Search for the cell housing the specified text and yield its [x, y] center coordinate. 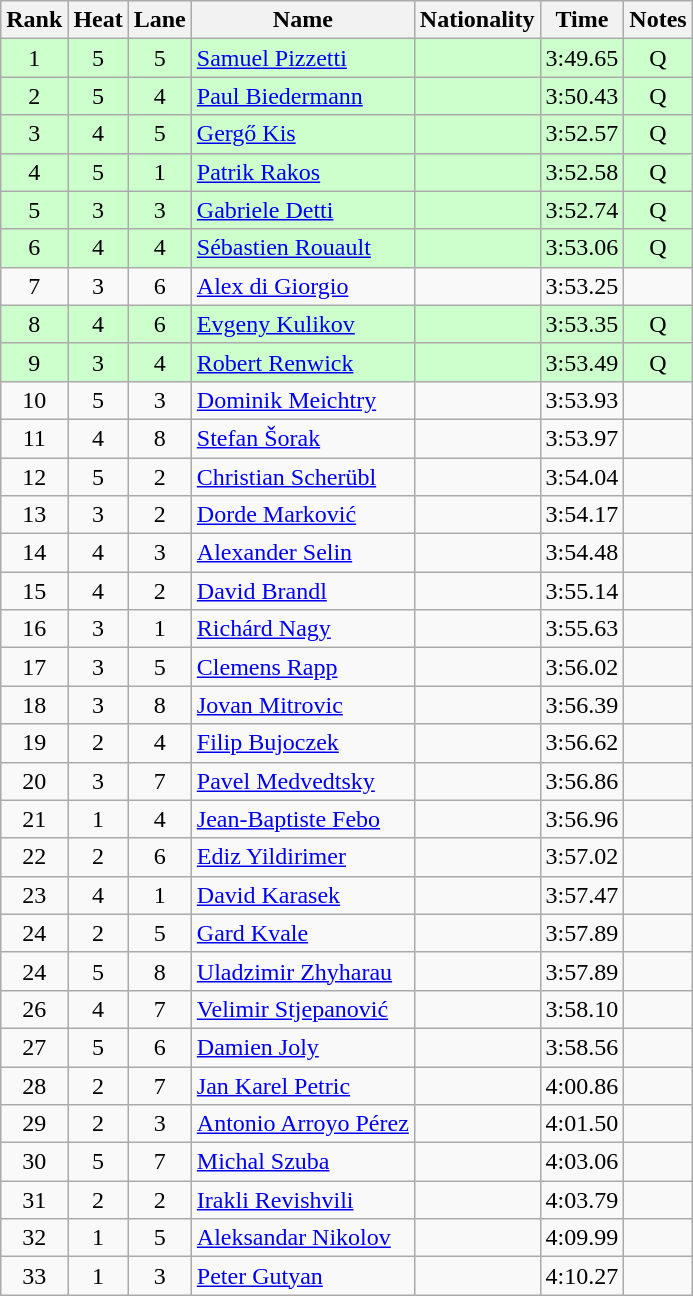
3:52.57 [582, 134]
3:52.74 [582, 210]
21 [34, 819]
3:55.14 [582, 591]
33 [34, 1276]
3:53.97 [582, 438]
28 [34, 1085]
31 [34, 1200]
Gergő Kis [302, 134]
Uladzimir Zhyharau [302, 971]
18 [34, 705]
3:53.25 [582, 286]
Patrik Rakos [302, 172]
4:03.06 [582, 1162]
Stefan Šorak [302, 438]
Gard Kvale [302, 933]
11 [34, 438]
3:54.48 [582, 553]
3:56.86 [582, 781]
4:09.99 [582, 1238]
Dorde Marković [302, 515]
Irakli Revishvili [302, 1200]
3:54.17 [582, 515]
David Brandl [302, 591]
3:53.93 [582, 400]
3:58.10 [582, 1009]
Nationality [477, 20]
Evgeny Kulikov [302, 324]
22 [34, 857]
3:56.39 [582, 705]
Name [302, 20]
13 [34, 515]
3:50.43 [582, 96]
12 [34, 477]
4:00.86 [582, 1085]
Michal Szuba [302, 1162]
Jean-Baptiste Febo [302, 819]
Time [582, 20]
Gabriele Detti [302, 210]
4:10.27 [582, 1276]
17 [34, 667]
23 [34, 895]
Robert Renwick [302, 362]
3:49.65 [582, 58]
3:57.47 [582, 895]
29 [34, 1124]
9 [34, 362]
27 [34, 1047]
3:54.04 [582, 477]
4:03.79 [582, 1200]
Samuel Pizzetti [302, 58]
Notes [658, 20]
10 [34, 400]
3:53.49 [582, 362]
Velimir Stjepanović [302, 1009]
3:52.58 [582, 172]
Clemens Rapp [302, 667]
Lane [160, 20]
David Karasek [302, 895]
3:53.06 [582, 248]
Peter Gutyan [302, 1276]
Jovan Mitrovic [302, 705]
Rank [34, 20]
3:55.63 [582, 629]
Ediz Yildirimer [302, 857]
Heat [98, 20]
32 [34, 1238]
30 [34, 1162]
Aleksandar Nikolov [302, 1238]
20 [34, 781]
3:58.56 [582, 1047]
Christian Scherübl [302, 477]
26 [34, 1009]
Dominik Meichtry [302, 400]
3:56.62 [582, 743]
19 [34, 743]
Paul Biedermann [302, 96]
3:57.02 [582, 857]
Pavel Medvedtsky [302, 781]
Antonio Arroyo Pérez [302, 1124]
14 [34, 553]
3:56.96 [582, 819]
3:53.35 [582, 324]
Alex di Giorgio [302, 286]
15 [34, 591]
Sébastien Rouault [302, 248]
4:01.50 [582, 1124]
16 [34, 629]
3:56.02 [582, 667]
Alexander Selin [302, 553]
Filip Bujoczek [302, 743]
Richárd Nagy [302, 629]
Jan Karel Petric [302, 1085]
Damien Joly [302, 1047]
